Search for the cell housing the specified text and yield its (X, Y) center coordinate. 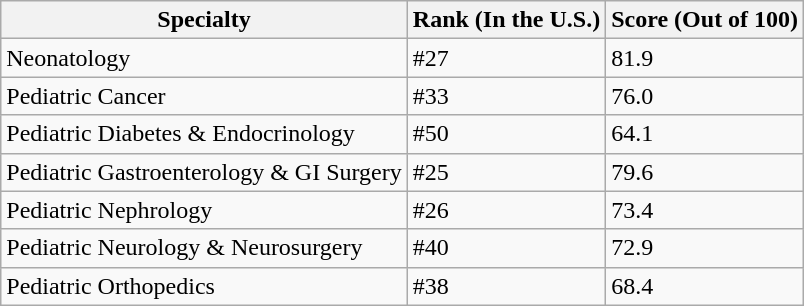
Pediatric Cancer (204, 96)
Pediatric Neurology & Neurosurgery (204, 248)
#50 (506, 134)
#38 (506, 286)
72.9 (705, 248)
73.4 (705, 210)
Pediatric Diabetes & Endocrinology (204, 134)
#33 (506, 96)
64.1 (705, 134)
81.9 (705, 58)
Neonatology (204, 58)
#27 (506, 58)
#25 (506, 172)
Specialty (204, 20)
79.6 (705, 172)
#40 (506, 248)
68.4 (705, 286)
Pediatric Gastroenterology & GI Surgery (204, 172)
#26 (506, 210)
Pediatric Nephrology (204, 210)
76.0 (705, 96)
Pediatric Orthopedics (204, 286)
Score (Out of 100) (705, 20)
Rank (In the U.S.) (506, 20)
